Extract the (x, y) coordinate from the center of the cell holding the provided text.  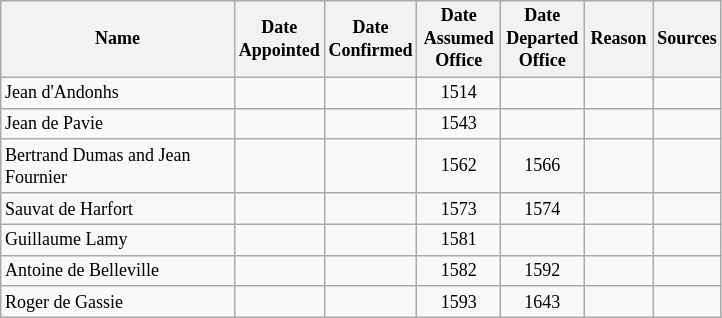
1562 (459, 166)
Date Appointed (279, 39)
1574 (542, 208)
Antoine de Belleville (118, 270)
Sauvat de Harfort (118, 208)
1566 (542, 166)
1581 (459, 240)
1643 (542, 302)
1592 (542, 270)
Date Assumed Office (459, 39)
1573 (459, 208)
1514 (459, 92)
Name (118, 39)
Jean d'Andonhs (118, 92)
1593 (459, 302)
Roger de Gassie (118, 302)
Jean de Pavie (118, 124)
Guillaume Lamy (118, 240)
1582 (459, 270)
Bertrand Dumas and Jean Fournier (118, 166)
Date Departed Office (542, 39)
Date Confirmed (370, 39)
1543 (459, 124)
Sources (687, 39)
Reason (618, 39)
